Capture the cell that displays the provided text and extract its [X, Y] central coordinate. 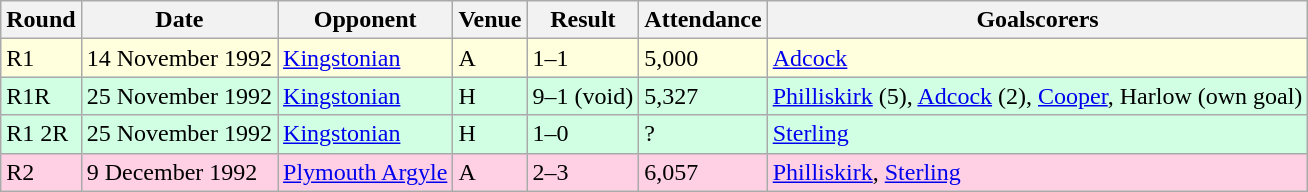
6,057 [703, 172]
R1R [41, 96]
2–3 [583, 172]
Attendance [703, 20]
9–1 (void) [583, 96]
Venue [490, 20]
9 December 1992 [179, 172]
Date [179, 20]
5,000 [703, 58]
R1 [41, 58]
Sterling [1038, 134]
Adcock [1038, 58]
5,327 [703, 96]
Philliskirk, Sterling [1038, 172]
Plymouth Argyle [366, 172]
R1 2R [41, 134]
Opponent [366, 20]
Goalscorers [1038, 20]
Philliskirk (5), Adcock (2), Cooper, Harlow (own goal) [1038, 96]
1–0 [583, 134]
? [703, 134]
R2 [41, 172]
1–1 [583, 58]
Round [41, 20]
14 November 1992 [179, 58]
Result [583, 20]
